Locate the cell with the specified text and output its (X, Y) center coordinate. 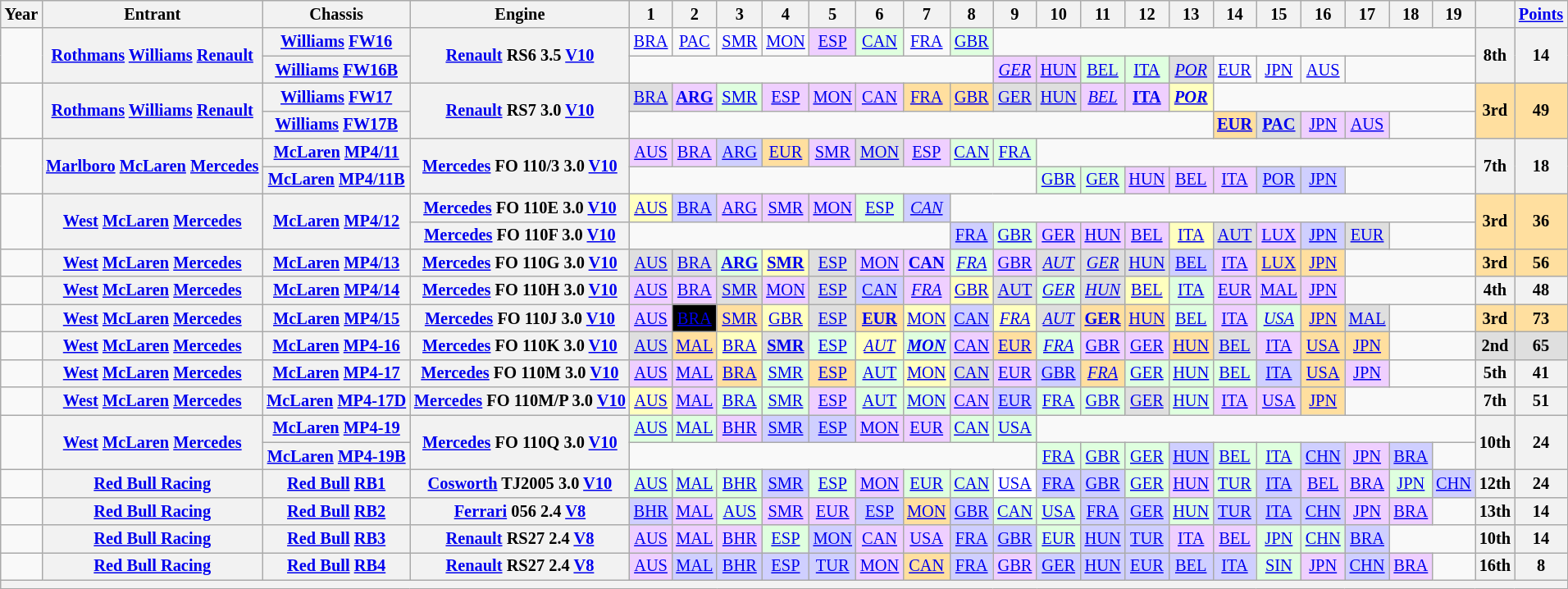
10 (1059, 14)
McLaren MP4-17D (336, 401)
Red Bull RB4 (336, 566)
48 (1541, 290)
Williams FW17B (336, 125)
McLaren MP4/15 (336, 318)
Mercedes FO 110Q 3.0 V10 (520, 441)
Ferrari 056 2.4 V8 (520, 511)
65 (1541, 345)
7 (927, 14)
Williams FW16B (336, 70)
16 (1324, 14)
McLaren MP4/14 (336, 290)
51 (1541, 401)
4th (1495, 290)
5th (1495, 373)
2nd (1495, 345)
5 (833, 14)
Mercedes FO 110F 3.0 V10 (520, 235)
Red Bull RB3 (336, 539)
Chassis (336, 14)
56 (1541, 263)
11 (1103, 14)
8th (1495, 56)
McLaren MP4/11B (336, 180)
Engine (520, 14)
Mercedes FO 110K 3.0 V10 (520, 345)
13th (1495, 511)
McLaren MP4-19 (336, 428)
Mercedes FO 110M 3.0 V10 (520, 373)
Red Bull RB2 (336, 511)
McLaren MP4-16 (336, 345)
12th (1495, 483)
Williams FW17 (336, 97)
Renault RS6 3.5 V10 (520, 56)
Year (21, 14)
6 (879, 14)
49 (1541, 110)
Mercedes FO 110E 3.0 V10 (520, 208)
Points (1541, 14)
Marlboro McLaren Mercedes (153, 166)
McLaren MP4/11 (336, 153)
Red Bull RB1 (336, 483)
Entrant (153, 14)
Williams FW16 (336, 42)
41 (1541, 373)
17 (1368, 14)
McLaren MP4-19B (336, 456)
Mercedes FO 110/3 3.0 V10 (520, 166)
73 (1541, 318)
9 (1015, 14)
Mercedes FO 110H 3.0 V10 (520, 290)
McLaren MP4/12 (336, 221)
1 (651, 14)
2 (694, 14)
15 (1279, 14)
16th (1495, 566)
Mercedes FO 110G 3.0 V10 (520, 263)
Mercedes FO 110M/P 3.0 V10 (520, 401)
36 (1541, 221)
12 (1146, 14)
19 (1453, 14)
Cosworth TJ2005 3.0 V10 (520, 483)
Renault RS7 3.0 V10 (520, 110)
3 (740, 14)
McLaren MP4/13 (336, 263)
4 (786, 14)
McLaren MP4-17 (336, 373)
SIN (1279, 566)
13 (1191, 14)
Mercedes FO 110J 3.0 V10 (520, 318)
